Capture the cell that displays the provided text and extract its [X, Y] central coordinate. 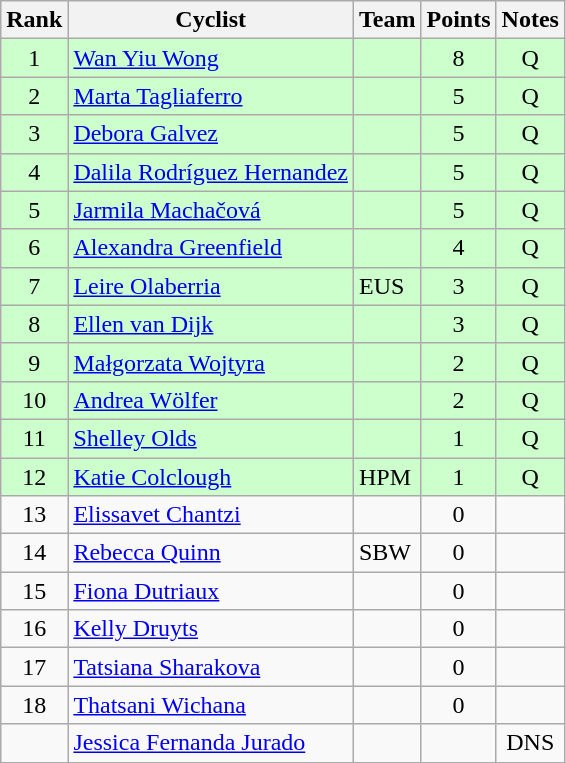
15 [34, 591]
Leire Olaberria [211, 286]
Cyclist [211, 20]
6 [34, 248]
Thatsani Wichana [211, 705]
14 [34, 553]
9 [34, 362]
Alexandra Greenfield [211, 248]
11 [34, 438]
HPM [387, 477]
16 [34, 629]
Points [458, 20]
Marta Tagliaferro [211, 96]
7 [34, 286]
Team [387, 20]
13 [34, 515]
SBW [387, 553]
Rank [34, 20]
Ellen van Dijk [211, 324]
Rebecca Quinn [211, 553]
Kelly Druyts [211, 629]
Wan Yiu Wong [211, 58]
Katie Colclough [211, 477]
Jessica Fernanda Jurado [211, 743]
Tatsiana Sharakova [211, 667]
Elissavet Chantzi [211, 515]
Shelley Olds [211, 438]
Debora Galvez [211, 134]
18 [34, 705]
17 [34, 667]
10 [34, 400]
Andrea Wölfer [211, 400]
12 [34, 477]
Dalila Rodríguez Hernandez [211, 172]
Notes [530, 20]
Jarmila Machačová [211, 210]
EUS [387, 286]
Małgorzata Wojtyra [211, 362]
DNS [530, 743]
Fiona Dutriaux [211, 591]
